Extract the (x, y) coordinate from the center of the cell holding the provided text.  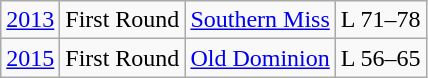
L 56–65 (380, 58)
L 71–78 (380, 20)
2015 (30, 58)
2013 (30, 20)
Old Dominion (260, 58)
Southern Miss (260, 20)
